Identify which cell holds the provided text, then report its (X, Y) central coordinate. 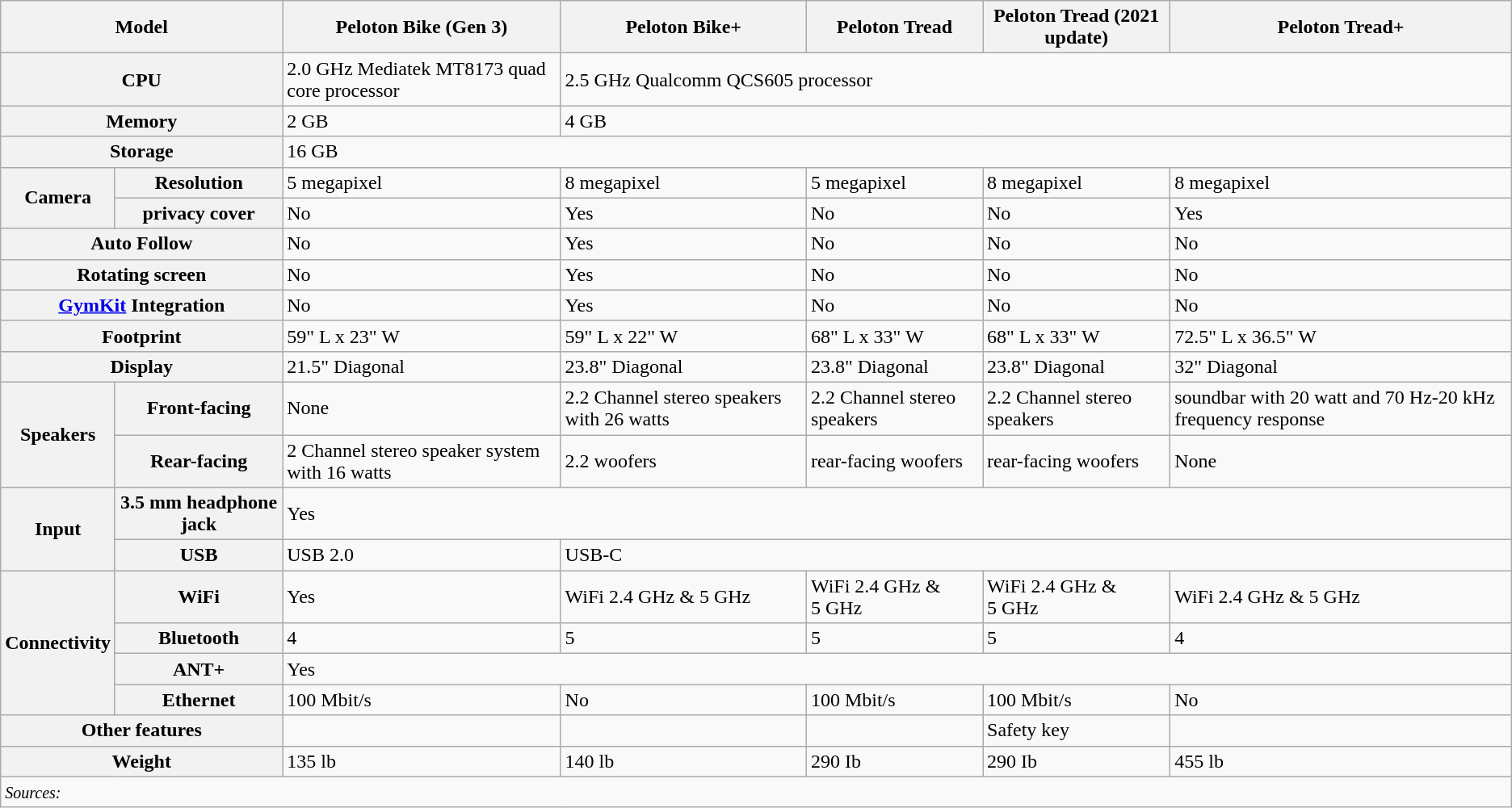
Auto Follow (142, 244)
135 lb (422, 761)
Input (58, 530)
455 lb (1341, 761)
CPU (142, 79)
Footprint (142, 336)
Rotating screen (142, 274)
2.2 woofers (683, 460)
72.5" L x 36.5" W (1341, 336)
Model (142, 27)
59" L x 22" W (683, 336)
2 Channel stereo speaker system with 16 watts (422, 460)
privacy cover (199, 213)
2.0 GHz Mediatek MT8173 quad core processor (422, 79)
Display (142, 366)
32" Diagonal (1341, 366)
Peloton Bike+ (683, 27)
Camera (58, 198)
Sources: (756, 792)
Other features (142, 731)
Resolution (199, 182)
2.5 GHz Qualcomm QCS605 processor (1035, 79)
2 GB (422, 121)
Ethernet (199, 700)
Peloton Tread (894, 27)
3.5 mm headphone jack (199, 513)
USB (199, 555)
Peloton Tread+ (1341, 27)
USB 2.0 (422, 555)
Connectivity (58, 643)
soundbar with 20 watt and 70 Hz-20 kHz frequency response (1341, 408)
Safety key (1076, 731)
4 GB (1035, 121)
WiFi (199, 597)
Rear-facing (199, 460)
Front-facing (199, 408)
USB-C (1035, 555)
21.5" Diagonal (422, 366)
Memory (142, 121)
Peloton Tread (2021 update) (1076, 27)
ANT+ (199, 669)
140 lb (683, 761)
59" L x 23" W (422, 336)
Speakers (58, 434)
Weight (142, 761)
GymKit Integration (142, 305)
16 GB (897, 152)
2.2 Channel stereo speakers with 26 watts (683, 408)
Storage (142, 152)
Bluetooth (199, 638)
Peloton Bike (Gen 3) (422, 27)
